Return (x, y) of the center of cell containing provided text 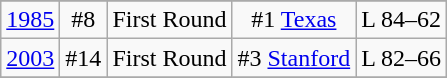
L 82–66 (402, 58)
#14 (84, 58)
#1 Texas (294, 20)
2003 (30, 58)
#3 Stanford (294, 58)
#8 (84, 20)
L 84–62 (402, 20)
1985 (30, 20)
